Capture the cell that displays the provided text and extract its (x, y) central coordinate. 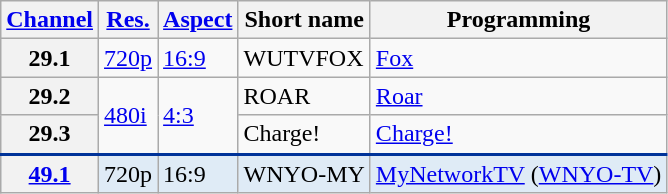
Roar (518, 96)
480i (128, 116)
WUTVFOX (304, 58)
ROAR (304, 96)
MyNetworkTV (WNYO-TV) (518, 174)
Aspect (198, 20)
Fox (518, 58)
WNYO-MY (304, 174)
Channel (50, 20)
49.1 (50, 174)
Short name (304, 20)
29.1 (50, 58)
Programming (518, 20)
4:3 (198, 116)
29.2 (50, 96)
29.3 (50, 134)
Res. (128, 20)
